Return (X, Y) of the center of cell containing provided text 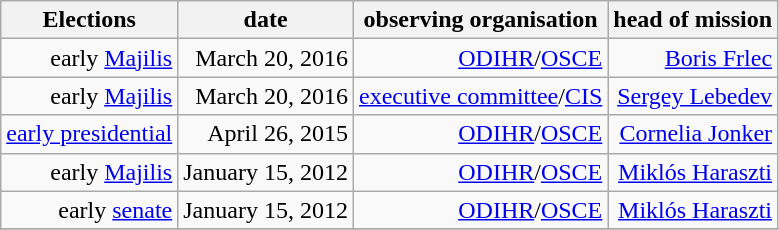
April 26, 2015 (266, 134)
Boris Frlec (693, 58)
early senate (90, 210)
Sergey Lebedev (693, 96)
Elections (90, 20)
observing organisation (480, 20)
date (266, 20)
early presidential (90, 134)
Cornelia Jonker (693, 134)
executive committee/CIS (480, 96)
head of mission (693, 20)
